For the text-containing cell, return its midpoint in [X, Y] coordinate format. 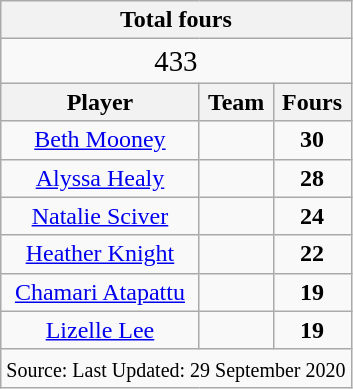
Beth Mooney [100, 140]
Team [236, 102]
28 [312, 178]
433 [176, 61]
Fours [312, 102]
Alyssa Healy [100, 178]
Total fours [176, 20]
30 [312, 140]
Chamari Atapattu [100, 292]
Heather Knight [100, 254]
Source: Last Updated: 29 September 2020 [176, 368]
Natalie Sciver [100, 216]
Player [100, 102]
24 [312, 216]
22 [312, 254]
Lizelle Lee [100, 330]
